Search for the cell housing the specified text and yield its (X, Y) center coordinate. 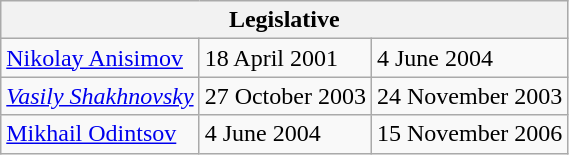
24 November 2003 (469, 96)
27 October 2003 (285, 96)
Legislative (284, 20)
15 November 2006 (469, 134)
Nikolay Anisimov (100, 58)
Vasily Shakhnovsky (100, 96)
Mikhail Odintsov (100, 134)
18 April 2001 (285, 58)
